Identify which cell holds the provided text, then report its (X, Y) central coordinate. 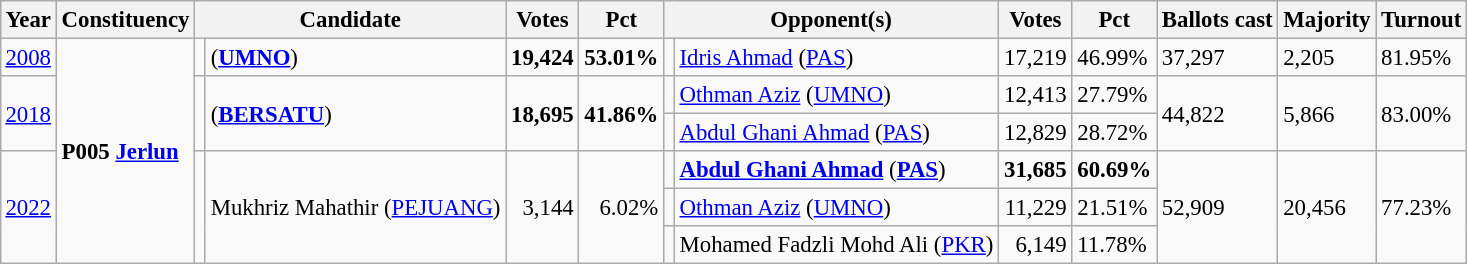
Candidate (350, 20)
81.95% (1422, 57)
2018 (28, 114)
41.86% (622, 114)
60.69% (1114, 170)
Opponent(s) (832, 20)
(BERSATU) (355, 114)
44,822 (1218, 114)
21.51% (1114, 208)
Mukhriz Mahathir (PEJUANG) (355, 208)
6.02% (622, 208)
2008 (28, 57)
Year (28, 20)
17,219 (1036, 57)
19,424 (542, 57)
27.79% (1114, 95)
3,144 (542, 208)
2022 (28, 208)
Idris Ahmad (PAS) (836, 57)
5,866 (1327, 114)
Turnout (1422, 20)
31,685 (1036, 170)
(UMNO) (355, 57)
12,413 (1036, 95)
52,909 (1218, 208)
46.99% (1114, 57)
77.23% (1422, 208)
Ballots cast (1218, 20)
53.01% (622, 57)
11,229 (1036, 208)
11.78% (1114, 245)
P005 Jerlun (125, 151)
12,829 (1036, 133)
20,456 (1327, 208)
83.00% (1422, 114)
37,297 (1218, 57)
Constituency (125, 20)
18,695 (542, 114)
6,149 (1036, 245)
2,205 (1327, 57)
Mohamed Fadzli Mohd Ali (PKR) (836, 245)
28.72% (1114, 133)
Majority (1327, 20)
